Provide the (x, y) coordinate of the cell's center where the given text is located.  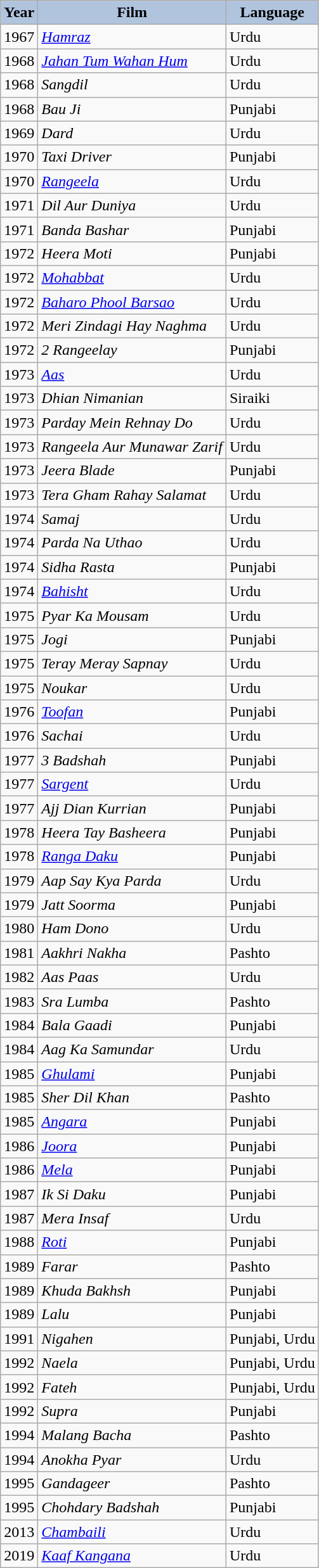
Aas (132, 374)
Sra Lumba (132, 1001)
2013 (19, 1532)
Hamraz (132, 37)
Sangdil (132, 85)
Mela (132, 1170)
Mohabbat (132, 277)
Supra (132, 1411)
Mera Insaf (132, 1218)
Pyar Ka Mousam (132, 615)
Sidha Rasta (132, 567)
Taxi Driver (132, 157)
Malang Bacha (132, 1435)
1988 (19, 1242)
Farar (132, 1266)
Noukar (132, 687)
Bala Gaadi (132, 1025)
1969 (19, 133)
Sachai (132, 736)
Roti (132, 1242)
Siraiki (272, 398)
Angara (132, 1122)
Ghulami (132, 1074)
2019 (19, 1556)
Dil Aur Duniya (132, 205)
Aap Say Kya Parda (132, 881)
Khuda Bakhsh (132, 1291)
Ajj Dian Kurrian (132, 808)
Samaj (132, 519)
1983 (19, 1001)
Chohdary Badshah (132, 1508)
Jahan Tum Wahan Hum (132, 61)
Baharo Phool Barsao (132, 302)
Language (272, 13)
Gandageer (132, 1484)
Aakhri Nakha (132, 953)
Ham Dono (132, 929)
Chambaili (132, 1532)
Teray Meray Sapnay (132, 663)
Aag Ka Samundar (132, 1049)
Parda Na Uthao (132, 543)
Meri Zindagi Hay Naghma (132, 326)
1982 (19, 977)
Sargent (132, 784)
Ik Si Daku (132, 1194)
Jogi (132, 639)
Year (19, 13)
3 Badshah (132, 760)
1967 (19, 37)
1991 (19, 1339)
Tera Gham Rahay Salamat (132, 495)
Film (132, 13)
Jatt Soorma (132, 905)
Heera Moti (132, 253)
Dard (132, 133)
Banda Bashar (132, 229)
Fateh (132, 1387)
Lalu (132, 1315)
Bahisht (132, 591)
1980 (19, 929)
Naela (132, 1363)
1981 (19, 953)
Toofan (132, 712)
2 Rangeelay (132, 350)
Jeera Blade (132, 471)
Sher Dil Khan (132, 1098)
Rangeela (132, 181)
Bau Ji (132, 109)
Parday Mein Rehnay Do (132, 423)
Dhian Nimanian (132, 398)
Anokha Pyar (132, 1459)
Nigahen (132, 1339)
Kaaf Kangana (132, 1556)
Joora (132, 1146)
Aas Paas (132, 977)
Heera Tay Basheera (132, 832)
Ranga Daku (132, 857)
Rangeela Aur Munawar Zarif (132, 447)
